For the text-containing cell, return its midpoint in [x, y] coordinate format. 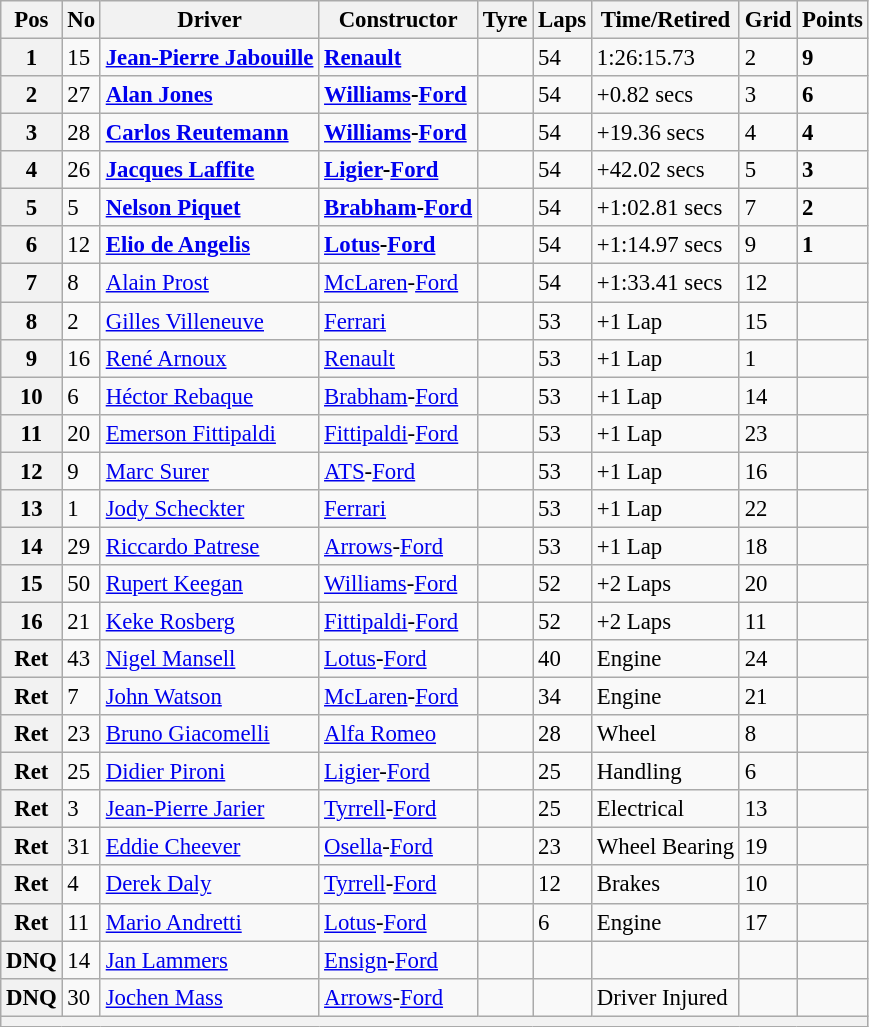
50 [81, 584]
Grid [768, 20]
Mario Andretti [209, 922]
Points [832, 20]
40 [562, 659]
Nigel Mansell [209, 659]
+1:33.41 secs [665, 283]
Brakes [665, 885]
ATS-Ford [398, 471]
Jean-Pierre Jabouille [209, 58]
+19.36 secs [665, 133]
Handling [665, 772]
34 [562, 697]
Derek Daly [209, 885]
Riccardo Patrese [209, 546]
Marc Surer [209, 471]
Osella-Ford [398, 847]
27 [81, 95]
Alan Jones [209, 95]
24 [768, 659]
Keke Rosberg [209, 621]
+0.82 secs [665, 95]
Electrical [665, 809]
Rupert Keegan [209, 584]
29 [81, 546]
Pos [32, 20]
17 [768, 922]
Carlos Reutemann [209, 133]
Jody Scheckter [209, 509]
Time/Retired [665, 20]
19 [768, 847]
Jacques Laffite [209, 170]
Héctor Rebaque [209, 396]
Wheel Bearing [665, 847]
Constructor [398, 20]
+42.02 secs [665, 170]
Alain Prost [209, 283]
30 [81, 997]
Nelson Piquet [209, 208]
Eddie Cheever [209, 847]
Bruno Giacomelli [209, 734]
+1:02.81 secs [665, 208]
Wheel [665, 734]
43 [81, 659]
22 [768, 509]
Gilles Villeneuve [209, 321]
Laps [562, 20]
31 [81, 847]
Jochen Mass [209, 997]
Driver Injured [665, 997]
Tyre [504, 20]
Alfa Romeo [398, 734]
1:26:15.73 [665, 58]
26 [81, 170]
Jean-Pierre Jarier [209, 809]
John Watson [209, 697]
No [81, 20]
Driver [209, 20]
+1:14.97 secs [665, 245]
18 [768, 546]
Emerson Fittipaldi [209, 433]
Elio de Angelis [209, 245]
René Arnoux [209, 358]
Ensign-Ford [398, 960]
Didier Pironi [209, 772]
Jan Lammers [209, 960]
